Return [x, y] of the center of cell containing provided text 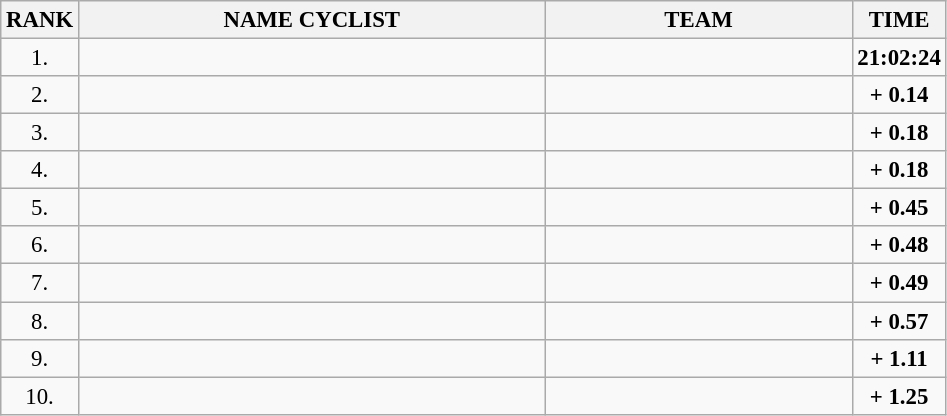
+ 0.48 [899, 245]
NAME CYCLIST [312, 20]
10. [40, 396]
1. [40, 58]
RANK [40, 20]
4. [40, 170]
5. [40, 208]
2. [40, 95]
TIME [899, 20]
3. [40, 133]
8. [40, 321]
+ 0.45 [899, 208]
+ 0.14 [899, 95]
+ 1.25 [899, 396]
+ 0.49 [899, 283]
+ 1.11 [899, 358]
+ 0.57 [899, 321]
6. [40, 245]
7. [40, 283]
21:02:24 [899, 58]
TEAM [698, 20]
9. [40, 358]
